From the cell containing the given text, extract its center point as [x, y] coordinate. 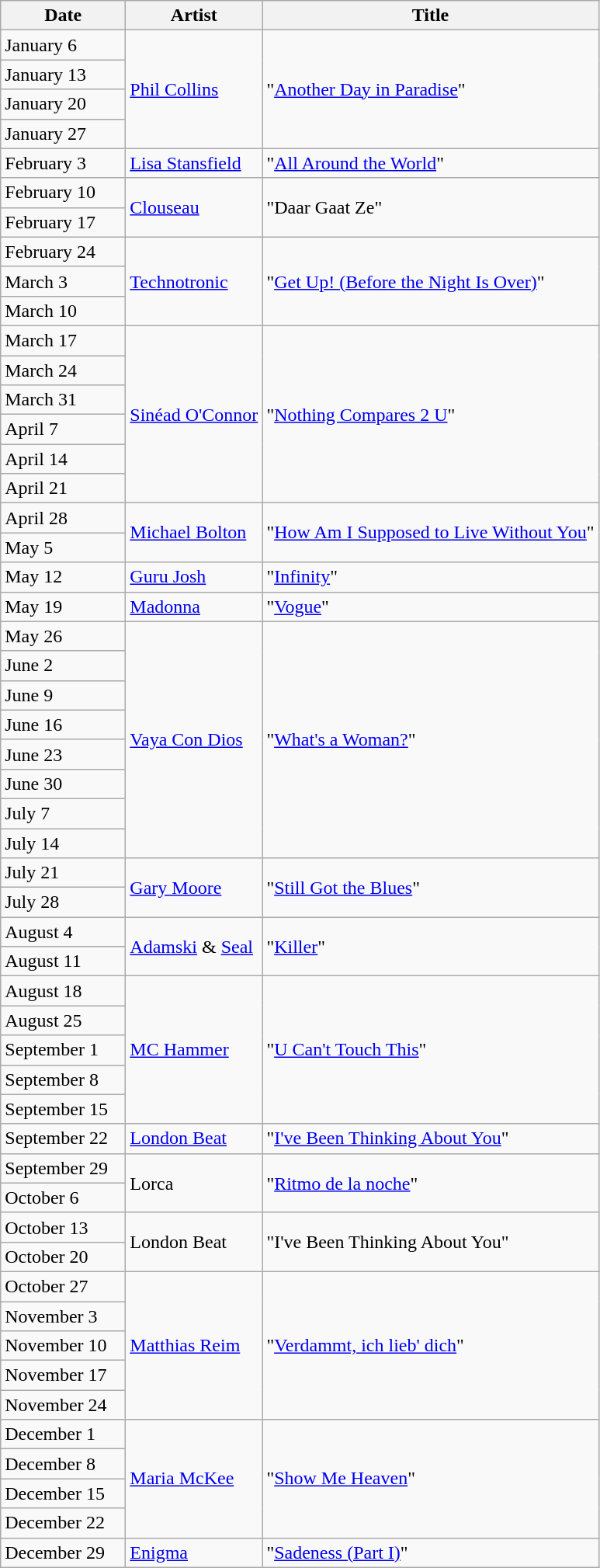
Gary Moore [194, 888]
September 15 [64, 1109]
MC Hammer [194, 1050]
"Nothing Compares 2 U" [430, 414]
Technotronic [194, 281]
March 10 [64, 311]
June 16 [64, 725]
January 13 [64, 75]
Adamski & Seal [194, 947]
August 11 [64, 961]
"Daar Gaat Ze" [430, 207]
Matthias Reim [194, 1345]
Maria McKee [194, 1479]
November 10 [64, 1346]
Lisa Stansfield [194, 163]
June 30 [64, 784]
December 8 [64, 1464]
Sinéad O'Connor [194, 414]
September 29 [64, 1168]
Guru Josh [194, 577]
May 12 [64, 577]
Vaya Con Dios [194, 739]
January 20 [64, 104]
February 17 [64, 222]
May 19 [64, 607]
April 21 [64, 488]
Madonna [194, 607]
May 26 [64, 636]
Enigma [194, 1552]
December 1 [64, 1434]
October 27 [64, 1286]
February 3 [64, 163]
May 5 [64, 548]
August 18 [64, 991]
February 10 [64, 193]
"Another Day in Paradise" [430, 89]
September 8 [64, 1080]
"Still Got the Blues" [430, 888]
December 22 [64, 1523]
January 27 [64, 134]
Phil Collins [194, 89]
January 6 [64, 45]
Michael Bolton [194, 533]
"Infinity" [430, 577]
August 25 [64, 1020]
"Sadeness (Part I)" [430, 1552]
Lorca [194, 1183]
October 20 [64, 1257]
March 31 [64, 400]
"What's a Woman?" [430, 739]
"Killer" [430, 947]
November 17 [64, 1375]
July 7 [64, 813]
July 21 [64, 873]
April 7 [64, 429]
December 29 [64, 1552]
September 1 [64, 1050]
"All Around the World" [430, 163]
September 22 [64, 1139]
April 28 [64, 518]
"Vogue" [430, 607]
March 24 [64, 370]
November 3 [64, 1316]
March 3 [64, 281]
Artist [194, 16]
March 17 [64, 340]
February 24 [64, 252]
December 15 [64, 1493]
Clouseau [194, 207]
June 23 [64, 754]
"Show Me Heaven" [430, 1479]
June 2 [64, 666]
July 14 [64, 843]
April 14 [64, 459]
October 13 [64, 1227]
"Get Up! (Before the Night Is Over)" [430, 281]
November 24 [64, 1405]
"How Am I Supposed to Live Without You" [430, 533]
"U Can't Touch This" [430, 1050]
July 28 [64, 902]
"Verdammt, ich lieb' dich" [430, 1345]
June 9 [64, 695]
Title [430, 16]
Date [64, 16]
October 6 [64, 1198]
"Ritmo de la noche" [430, 1183]
August 4 [64, 932]
